Pinpoint the cell where the given text exists, returning its [X, Y] midpoint coordinate. 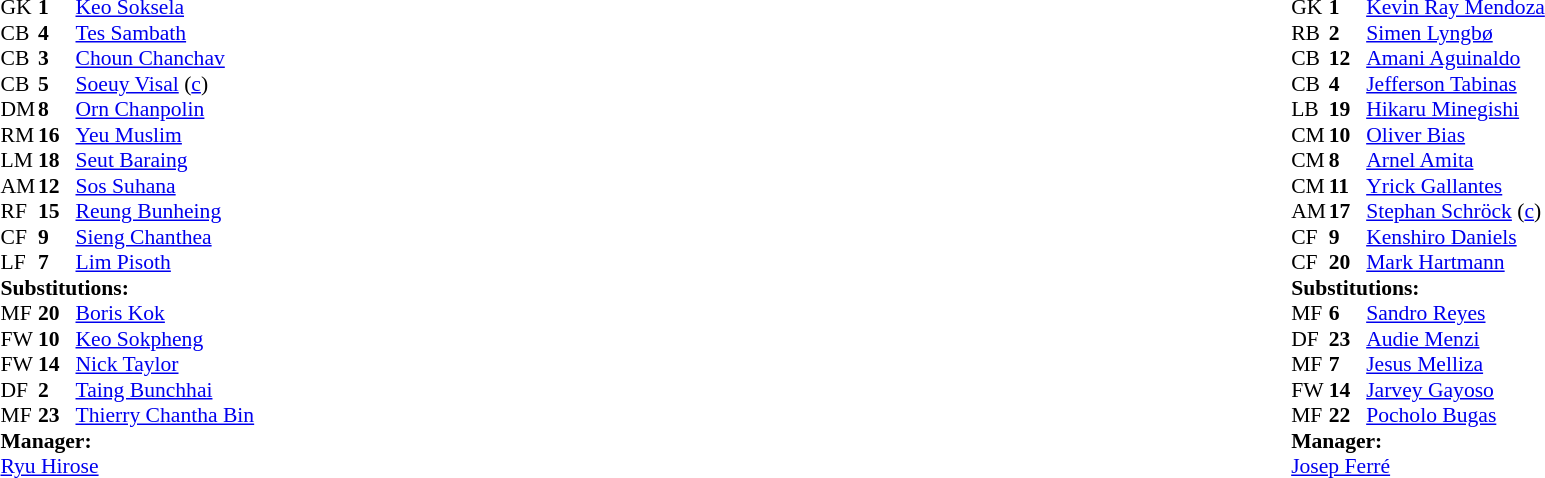
16 [57, 135]
Oliver Bias [1456, 135]
11 [1348, 186]
Reung Bunheing [166, 211]
Amani Aguinaldo [1456, 59]
Seut Baraing [166, 161]
5 [57, 84]
Stephan Schröck (c) [1456, 211]
Thierry Chantha Bin [166, 415]
Jarvey Gayoso [1456, 390]
Tes Sambath [166, 33]
Mark Hartmann [1456, 263]
Yrick Gallantes [1456, 186]
Arnel Amita [1456, 161]
17 [1348, 211]
LB [1310, 109]
Sandro Reyes [1456, 313]
Hikaru Minegishi [1456, 109]
Choun Chanchav [166, 59]
Yeu Muslim [166, 135]
Jefferson Tabinas [1456, 84]
RB [1310, 33]
Audie Menzi [1456, 339]
3 [57, 59]
Taing Bunchhai [166, 390]
Boris Kok [166, 313]
LM [19, 161]
RF [19, 211]
Lim Pisoth [166, 263]
Jesus Melliza [1456, 365]
Orn Chanpolin [166, 109]
Sieng Chanthea [166, 237]
Simen Lyngbø [1456, 33]
19 [1348, 109]
Nick Taylor [166, 365]
Kenshiro Daniels [1456, 237]
LF [19, 263]
Soeuy Visal (c) [166, 84]
6 [1348, 313]
18 [57, 161]
22 [1348, 415]
Pocholo Bugas [1456, 415]
Sos Suhana [166, 186]
Keo Sokpheng [166, 339]
RM [19, 135]
DM [19, 109]
15 [57, 211]
